Scan for the cell matching the given text and deliver its [x, y] coordinate at center. 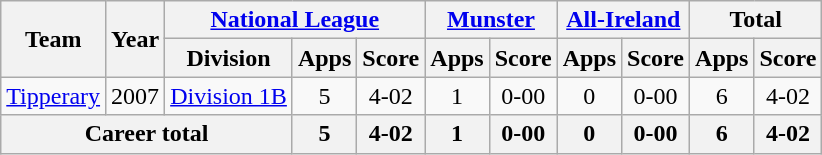
Division [229, 58]
National League [295, 20]
Career total [147, 134]
All-Ireland [623, 20]
Tipperary [54, 96]
Division 1B [229, 96]
2007 [136, 96]
Year [136, 39]
Total [756, 20]
Munster [491, 20]
Team [54, 39]
